Locate the cell with the specified text and output its [x, y] center coordinate. 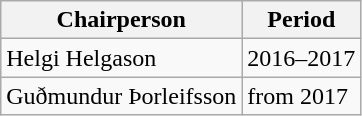
from 2017 [302, 96]
Chairperson [122, 20]
Guðmundur Þorleifsson [122, 96]
Period [302, 20]
Helgi Helgason [122, 58]
2016–2017 [302, 58]
